Search for the cell housing the specified text and yield its (X, Y) center coordinate. 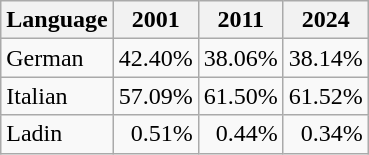
Italian (57, 96)
57.09% (156, 96)
2024 (326, 20)
61.50% (240, 96)
61.52% (326, 96)
42.40% (156, 58)
38.14% (326, 58)
Ladin (57, 134)
38.06% (240, 58)
0.51% (156, 134)
German (57, 58)
0.34% (326, 134)
Language (57, 20)
2001 (156, 20)
0.44% (240, 134)
2011 (240, 20)
